Pinpoint the cell where the given text exists, returning its (x, y) midpoint coordinate. 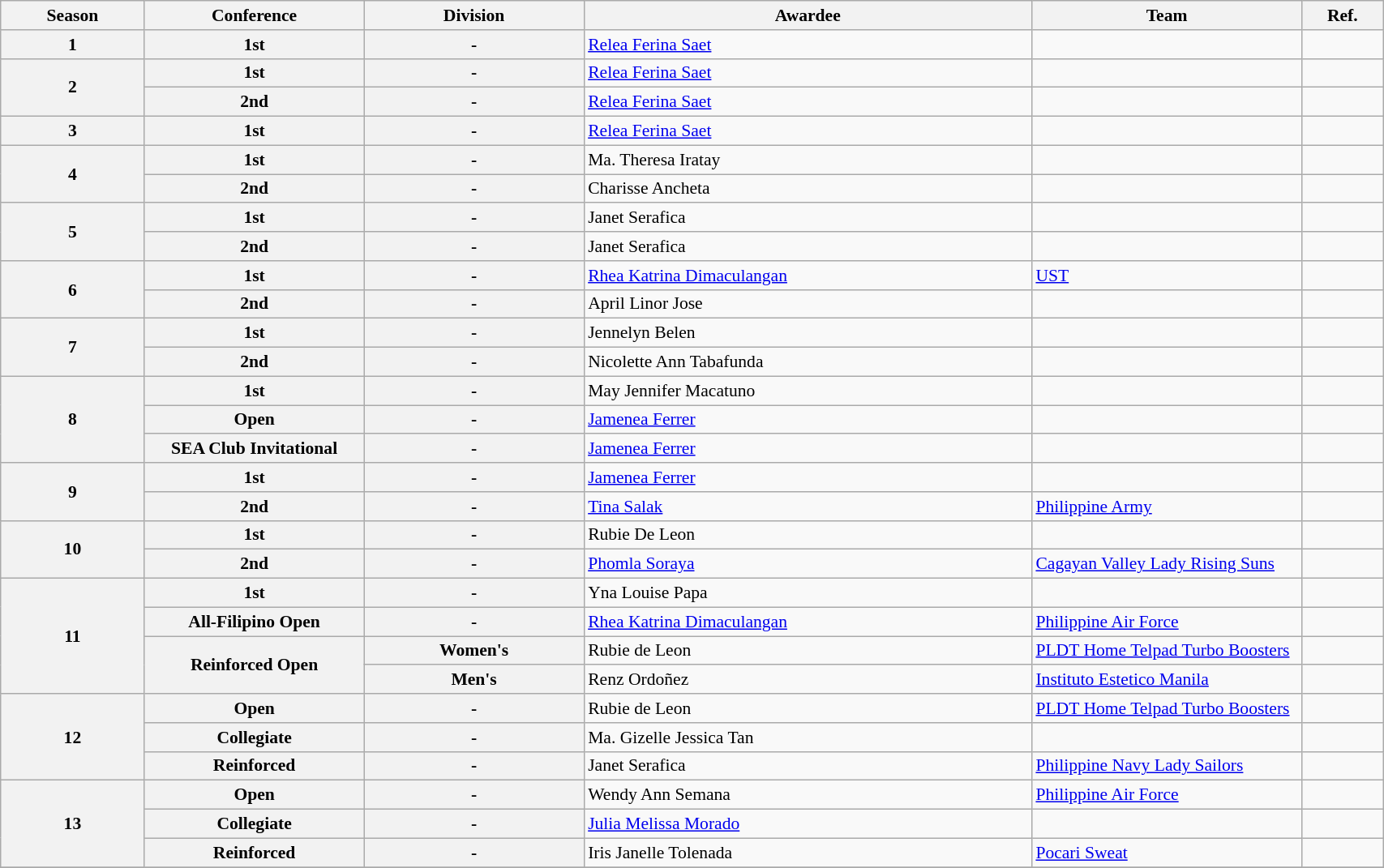
Conference (255, 15)
Tina Salak (808, 507)
5 (73, 232)
13 (73, 823)
2 (73, 88)
Wendy Ann Semana (808, 795)
11 (73, 636)
Jennelyn Belen (808, 333)
Men's (473, 680)
12 (73, 738)
Charisse Ancheta (808, 189)
7 (73, 347)
8 (73, 420)
Philippine Navy Lady Sailors (1167, 766)
Cagayan Valley Lady Rising Suns (1167, 564)
UST (1167, 276)
April Linor Jose (808, 304)
Phomla Soraya (808, 564)
Renz Ordoñez (808, 680)
Rubie De Leon (808, 535)
Season (73, 15)
9 (73, 491)
Yna Louise Papa (808, 593)
All-Filipino Open (255, 622)
Julia Melissa Morado (808, 824)
Ma. Theresa Iratay (808, 160)
10 (73, 549)
Reinforced Open (255, 665)
Instituto Estetico Manila (1167, 680)
Ma. Gizelle Jessica Tan (808, 738)
Division (473, 15)
Women's (473, 651)
Team (1167, 15)
Awardee (808, 15)
Iris Janelle Tolenada (808, 853)
May Jennifer Macatuno (808, 391)
Ref. (1343, 15)
6 (73, 290)
4 (73, 173)
Pocari Sweat (1167, 853)
Philippine Army (1167, 507)
1 (73, 45)
SEA Club Invitational (255, 449)
3 (73, 131)
Nicolette Ann Tabafunda (808, 362)
